Provide the [X, Y] coordinate of the cell's center where the given text is located.  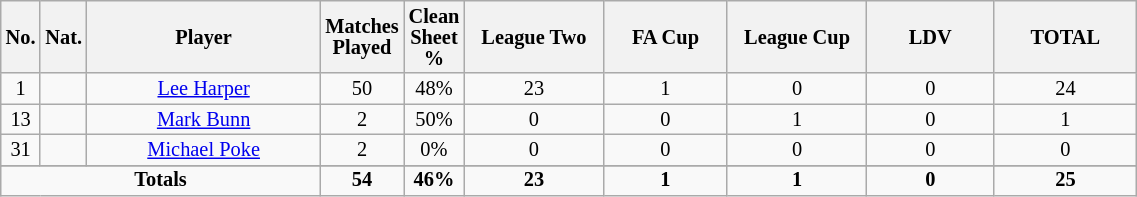
FA Cup [666, 36]
25 [1066, 180]
Matches Played [362, 36]
Lee Harper [204, 88]
Nat. [63, 36]
50% [434, 120]
54 [362, 180]
Clean Sheet % [434, 36]
League Two [534, 36]
TOTAL [1066, 36]
LDV [930, 36]
Michael Poke [204, 150]
Totals [161, 180]
Mark Bunn [204, 120]
24 [1066, 88]
48% [434, 88]
31 [21, 150]
0% [434, 150]
No. [21, 36]
13 [21, 120]
League Cup [796, 36]
Player [204, 36]
46% [434, 180]
50 [362, 88]
